Return (X, Y) of the center of cell containing provided text 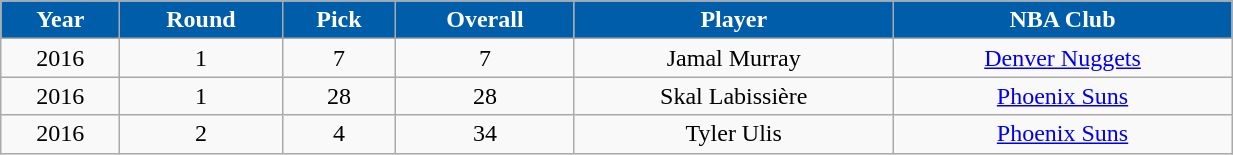
Pick (339, 20)
Player (734, 20)
34 (485, 134)
Year (60, 20)
2 (201, 134)
Overall (485, 20)
Round (201, 20)
4 (339, 134)
Skal Labissière (734, 96)
NBA Club (1062, 20)
Denver Nuggets (1062, 58)
Tyler Ulis (734, 134)
Jamal Murray (734, 58)
